Determine the (x, y) coordinate at the center of the cell enclosing the given text.  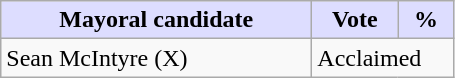
Sean McIntyre (X) (156, 58)
Vote (355, 20)
Acclaimed (383, 58)
% (426, 20)
Mayoral candidate (156, 20)
